Locate the cell with the specified text and output its (X, Y) center coordinate. 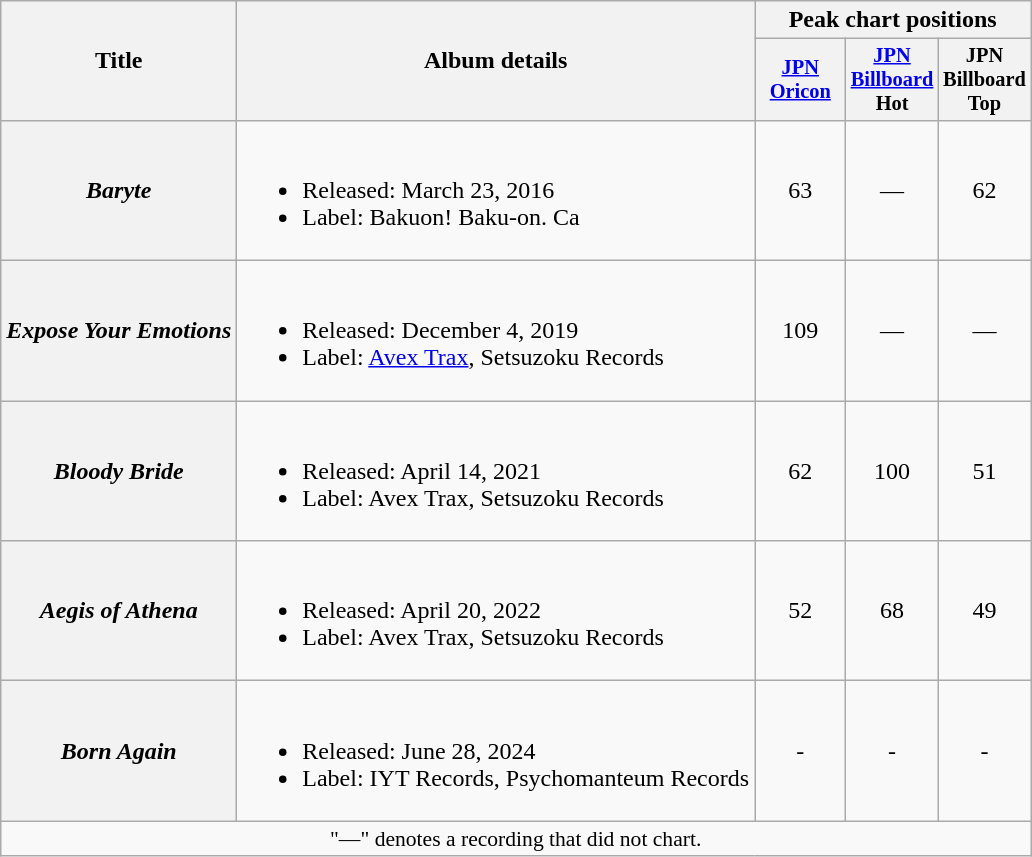
Bloody Bride (119, 471)
68 (892, 611)
Aegis of Athena (119, 611)
Released: June 28, 2024Label: IYT Records, Psychomanteum Records (496, 751)
Expose Your Emotions (119, 331)
Peak chart positions (893, 20)
109 (800, 331)
JPNOricon (800, 80)
Released: December 4, 2019Label: Avex Trax, Setsuzoku Records (496, 331)
100 (892, 471)
63 (800, 190)
49 (984, 611)
Born Again (119, 751)
"—" denotes a recording that did not chart. (516, 839)
Album details (496, 61)
JPNBillboardHot (892, 80)
Released: April 14, 2021Label: Avex Trax, Setsuzoku Records (496, 471)
Baryte (119, 190)
JPNBillboardTop (984, 80)
Released: April 20, 2022Label: Avex Trax, Setsuzoku Records (496, 611)
Title (119, 61)
Released: March 23, 2016Label: Bakuon! Baku-on. Ca (496, 190)
51 (984, 471)
52 (800, 611)
